Determine the [x, y] coordinate at the center of the cell enclosing the given text.  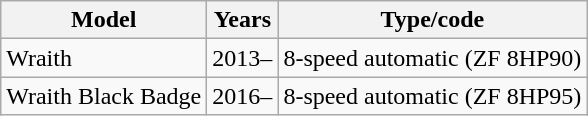
2016– [242, 96]
8-speed automatic (ZF 8HP90) [432, 58]
8-speed automatic (ZF 8HP95) [432, 96]
Type/code [432, 20]
Model [104, 20]
Wraith Black Badge [104, 96]
Wraith [104, 58]
Years [242, 20]
2013– [242, 58]
